Determine the (x, y) coordinate at the center of the cell enclosing the given text.  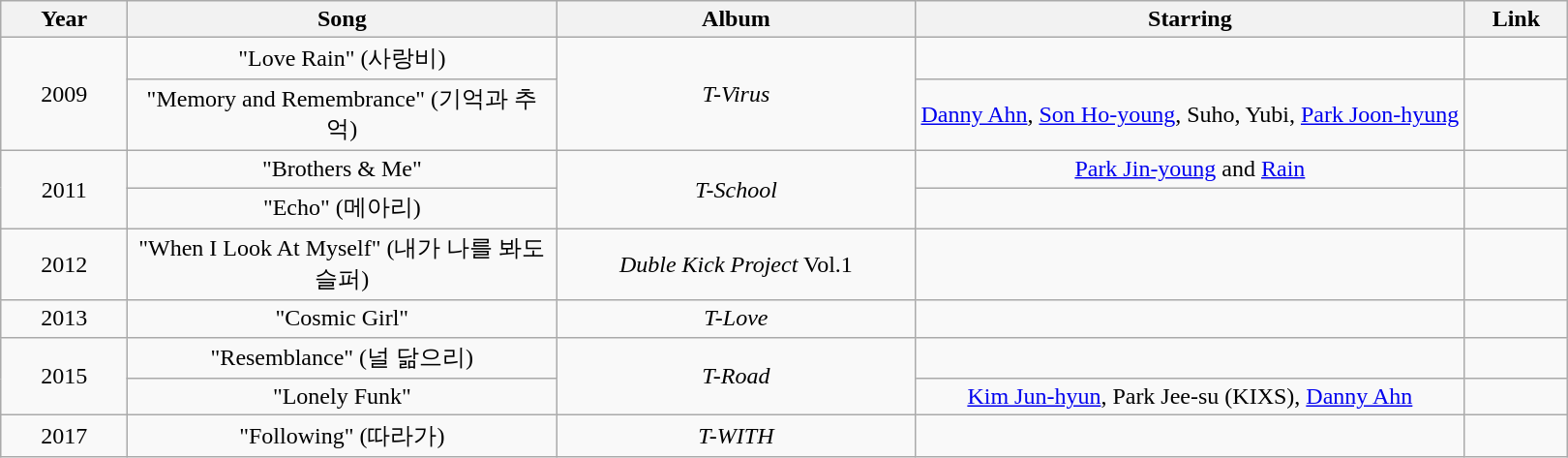
Park Jin-young and Rain (1191, 168)
"Echo" (메아리) (343, 209)
Duble Kick Project Vol.1 (736, 264)
Year (64, 19)
"Resemblance" (널 닮으리) (343, 358)
2009 (64, 95)
T-Road (736, 376)
"Memory and Remembrance" (기억과 추억) (343, 114)
2012 (64, 264)
T-School (736, 190)
Album (736, 19)
"Cosmic Girl" (343, 319)
T-Love (736, 319)
"When I Look At Myself" (내가 나를 봐도 슬퍼) (343, 264)
"Love Rain" (사랑비) (343, 58)
"Lonely Funk" (343, 397)
2015 (64, 376)
Danny Ahn, Son Ho-young, Suho, Yubi, Park Joon-hyung (1191, 114)
T-Virus (736, 95)
"Following" (따라가) (343, 436)
T-WITH (736, 436)
"Brothers & Me" (343, 168)
2011 (64, 190)
Song (343, 19)
Kim Jun-hyun, Park Jee-su (KIXS), Danny Ahn (1191, 397)
2013 (64, 319)
Starring (1191, 19)
Link (1516, 19)
2017 (64, 436)
